Find where the given text appears and provide that cell's center as [X, Y] coordinate. 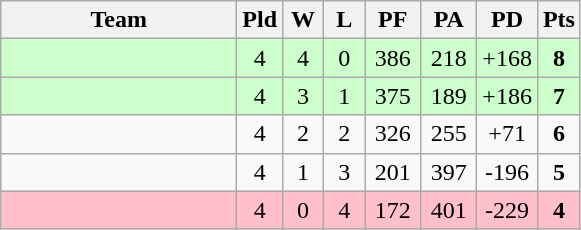
-196 [508, 172]
Pld [260, 20]
W [304, 20]
201 [393, 172]
L [344, 20]
255 [449, 134]
PA [449, 20]
397 [449, 172]
218 [449, 58]
+186 [508, 96]
Pts [558, 20]
5 [558, 172]
+168 [508, 58]
PF [393, 20]
8 [558, 58]
401 [449, 210]
Team [119, 20]
172 [393, 210]
+71 [508, 134]
7 [558, 96]
189 [449, 96]
6 [558, 134]
375 [393, 96]
-229 [508, 210]
PD [508, 20]
386 [393, 58]
326 [393, 134]
